For the text-containing cell, return its midpoint in [X, Y] coordinate format. 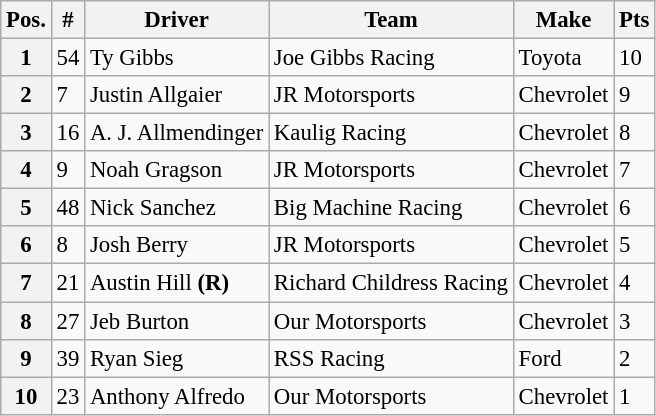
Noah Gragson [177, 170]
23 [68, 396]
Ryan Sieg [177, 358]
39 [68, 358]
Justin Allgaier [177, 95]
Austin Hill (R) [177, 283]
Jeb Burton [177, 321]
16 [68, 133]
A. J. Allmendinger [177, 133]
Kaulig Racing [392, 133]
Pts [634, 20]
# [68, 20]
Pos. [26, 20]
Ford [563, 358]
Joe Gibbs Racing [392, 58]
Make [563, 20]
21 [68, 283]
Richard Childress Racing [392, 283]
Big Machine Racing [392, 208]
Anthony Alfredo [177, 396]
Team [392, 20]
54 [68, 58]
Nick Sanchez [177, 208]
Toyota [563, 58]
27 [68, 321]
Driver [177, 20]
Ty Gibbs [177, 58]
RSS Racing [392, 358]
48 [68, 208]
Josh Berry [177, 245]
